Output the (x, y) coordinate of the center of the cell containing the given text.  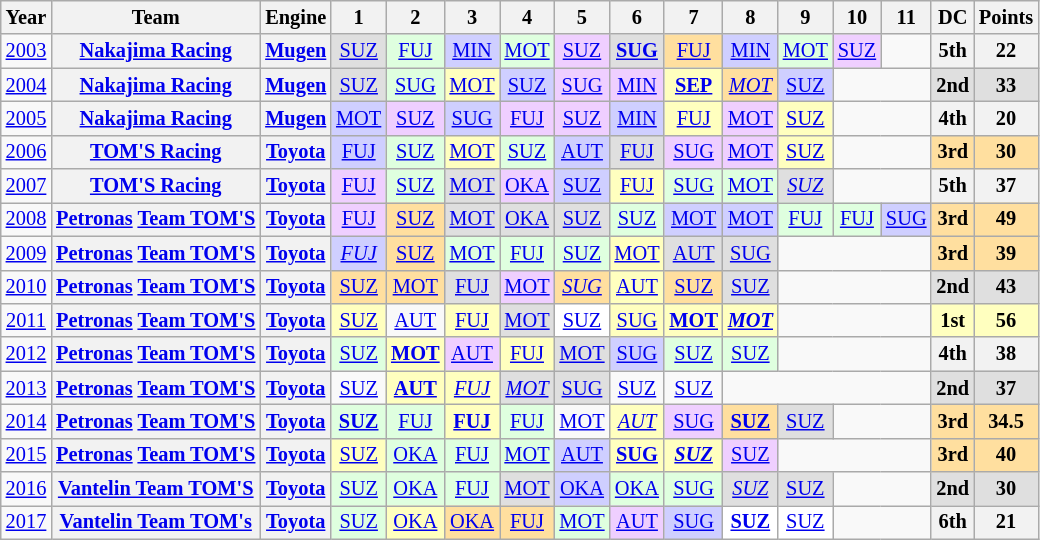
10 (857, 17)
1st (952, 320)
2 (415, 17)
5 (582, 17)
2014 (26, 421)
2017 (26, 522)
2011 (26, 320)
Year (26, 17)
7 (693, 17)
2016 (26, 489)
21 (1006, 522)
Vantelin Team TOM'S (156, 489)
33 (1006, 85)
Team (156, 17)
6 (636, 17)
4 (528, 17)
38 (1006, 354)
Engine (296, 17)
43 (1006, 287)
2009 (26, 253)
2007 (26, 186)
34.5 (1006, 421)
9 (806, 17)
20 (1006, 118)
2006 (26, 152)
6th (952, 522)
49 (1006, 219)
2004 (26, 85)
40 (1006, 455)
Vantelin Team TOM's (156, 522)
DC (952, 17)
Points (1006, 17)
2005 (26, 118)
22 (1006, 51)
2012 (26, 354)
2003 (26, 51)
3 (472, 17)
2015 (26, 455)
8 (750, 17)
39 (1006, 253)
2013 (26, 388)
56 (1006, 320)
1 (358, 17)
2008 (26, 219)
SEP (693, 85)
2010 (26, 287)
11 (906, 17)
